Capture the cell that displays the provided text and extract its (X, Y) central coordinate. 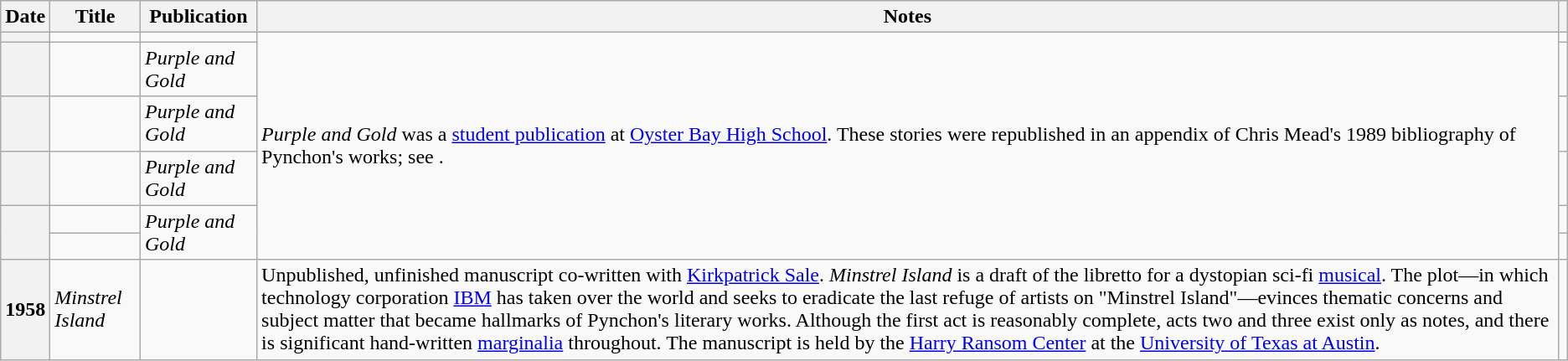
Title (95, 17)
Publication (198, 17)
Notes (908, 17)
Minstrel Island (95, 310)
1958 (25, 310)
Date (25, 17)
